Return the [X, Y] coordinate for the center point of the cell that contains the specified text.  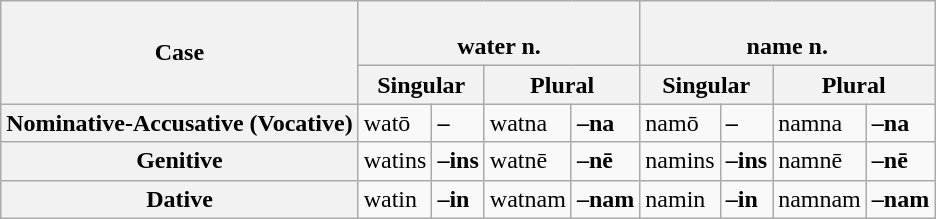
watin [395, 199]
watins [395, 161]
Genitive [180, 161]
namin [680, 199]
watnē [528, 161]
name n. [788, 34]
namna [820, 123]
Nominative-Accusative (Vocative) [180, 123]
namnam [820, 199]
watō [395, 123]
namins [680, 161]
Case [180, 52]
watna [528, 123]
namō [680, 123]
water n. [499, 34]
Dative [180, 199]
watnam [528, 199]
namnē [820, 161]
